Search for the cell housing the specified text and yield its (x, y) center coordinate. 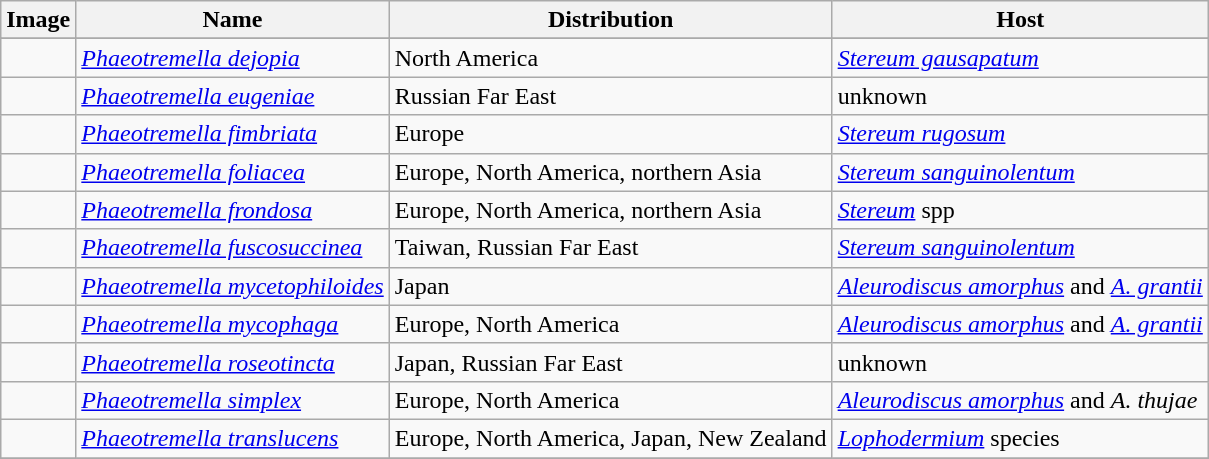
Europe (610, 134)
Phaeotremella eugeniae (232, 96)
Host (1020, 20)
Name (232, 20)
Phaeotremella roseotincta (232, 362)
Phaeotremella mycophaga (232, 324)
Lophodermium species (1020, 438)
Stereum spp (1020, 210)
Phaeotremella mycetophiloides (232, 286)
Aleurodiscus amorphus and A. thujae (1020, 400)
Russian Far East (610, 96)
Phaeotremella fuscosuccinea (232, 248)
Stereum rugosum (1020, 134)
Stereum gausapatum (1020, 58)
Distribution (610, 20)
Phaeotremella foliacea (232, 172)
Phaeotremella translucens (232, 438)
Phaeotremella fimbriata (232, 134)
Image (38, 20)
Japan (610, 286)
Phaeotremella dejopia (232, 58)
Taiwan, Russian Far East (610, 248)
Phaeotremella simplex (232, 400)
Phaeotremella frondosa (232, 210)
Japan, Russian Far East (610, 362)
North America (610, 58)
Europe, North America, Japan, New Zealand (610, 438)
